Determine the [X, Y] coordinate at the center of the cell enclosing the given text.  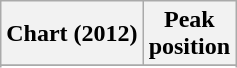
Chart (2012) [72, 34]
Peak position [189, 34]
